Pinpoint the cell where the given text exists, returning its [X, Y] midpoint coordinate. 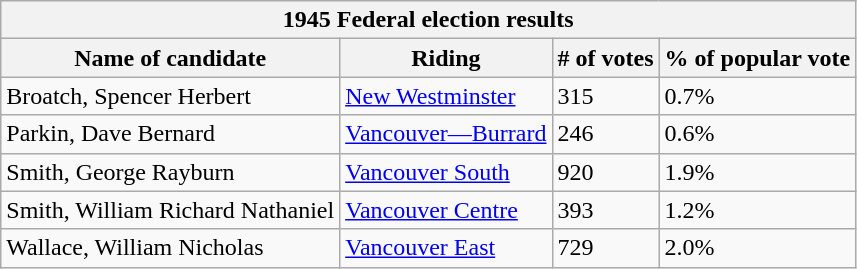
Smith, William Richard Nathaniel [170, 210]
Parkin, Dave Bernard [170, 134]
New Westminster [446, 96]
Smith, George Rayburn [170, 172]
1.9% [758, 172]
Riding [446, 58]
% of popular vote [758, 58]
Wallace, William Nicholas [170, 248]
1.2% [758, 210]
Vancouver Centre [446, 210]
920 [606, 172]
0.6% [758, 134]
2.0% [758, 248]
393 [606, 210]
Vancouver—Burrard [446, 134]
315 [606, 96]
1945 Federal election results [428, 20]
Vancouver East [446, 248]
729 [606, 248]
0.7% [758, 96]
Broatch, Spencer Herbert [170, 96]
246 [606, 134]
Vancouver South [446, 172]
# of votes [606, 58]
Name of candidate [170, 58]
